Locate the cell with the specified text and output its [X, Y] center coordinate. 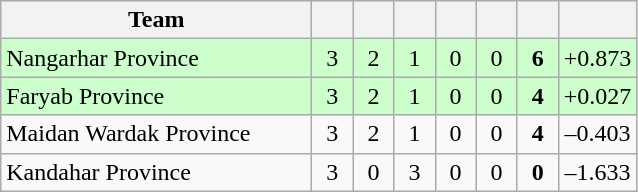
–1.633 [598, 172]
Kandahar Province [156, 172]
–0.403 [598, 134]
Faryab Province [156, 96]
6 [538, 58]
+0.873 [598, 58]
Nangarhar Province [156, 58]
+0.027 [598, 96]
Maidan Wardak Province [156, 134]
Team [156, 20]
